Output the [x, y] coordinate of the center of the cell containing the given text.  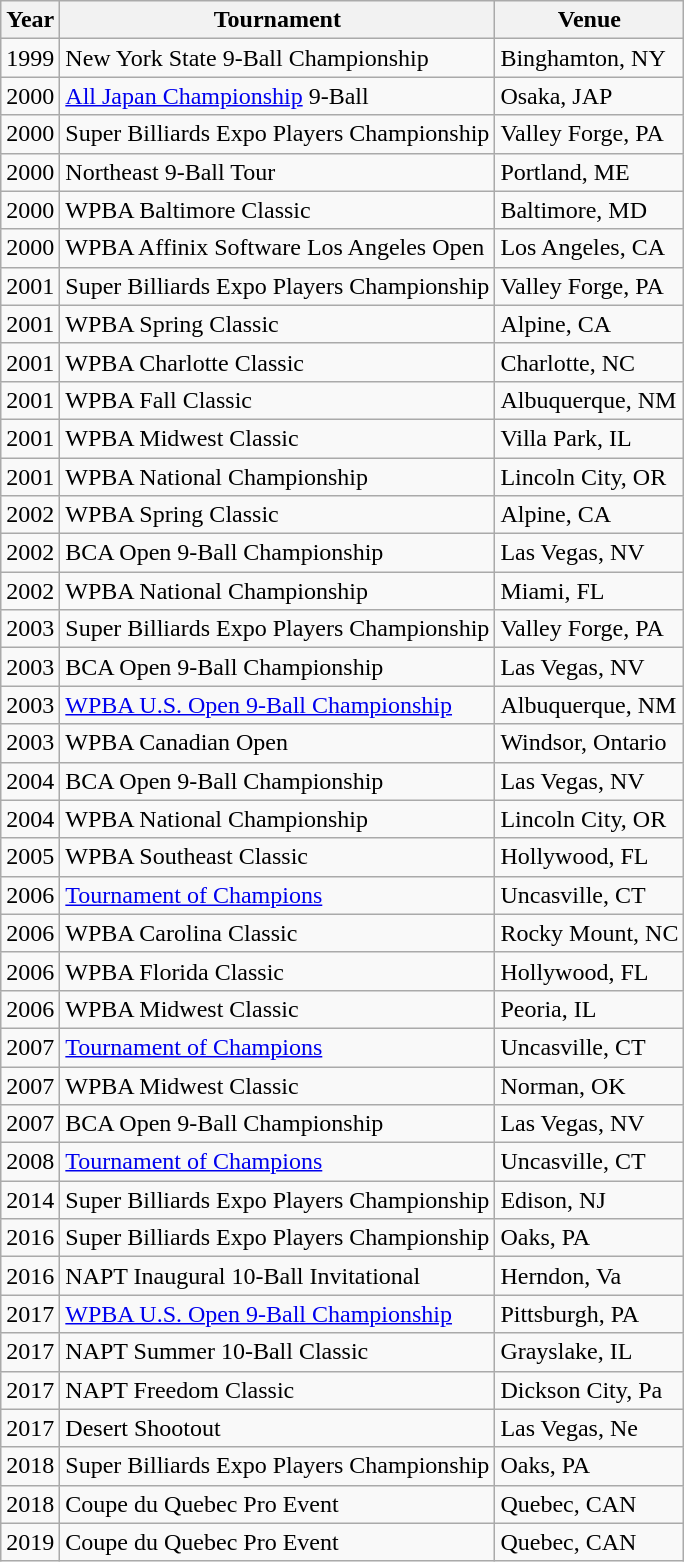
Year [30, 20]
Edison, NJ [590, 1200]
1999 [30, 58]
2019 [30, 1542]
Herndon, Va [590, 1276]
NAPT Freedom Classic [278, 1390]
Portland, ME [590, 172]
WPBA Carolina Classic [278, 933]
NAPT Summer 10-Ball Classic [278, 1352]
WPBA Southeast Classic [278, 857]
Pittsburgh, PA [590, 1314]
Charlotte, NC [590, 362]
WPBA Charlotte Classic [278, 362]
WPBA Fall Classic [278, 400]
New York State 9-Ball Championship [278, 58]
2014 [30, 1200]
Northeast 9-Ball Tour [278, 172]
WPBA Affinix Software Los Angeles Open [278, 248]
Venue [590, 20]
Las Vegas, Ne [590, 1428]
Villa Park, IL [590, 438]
2005 [30, 857]
WPBA Baltimore Classic [278, 210]
WPBA Canadian Open [278, 743]
NAPT Inaugural 10-Ball Invitational [278, 1276]
Miami, FL [590, 591]
WPBA Florida Classic [278, 971]
Windsor, Ontario [590, 743]
Tournament [278, 20]
Baltimore, MD [590, 210]
Peoria, IL [590, 1009]
Norman, OK [590, 1085]
Desert Shootout [278, 1428]
Los Angeles, CA [590, 248]
Osaka, JAP [590, 96]
Rocky Mount, NC [590, 933]
Grayslake, IL [590, 1352]
All Japan Championship 9-Ball [278, 96]
Binghamton, NY [590, 58]
Dickson City, Pa [590, 1390]
2008 [30, 1162]
